Pinpoint the cell where the given text exists, returning its (X, Y) midpoint coordinate. 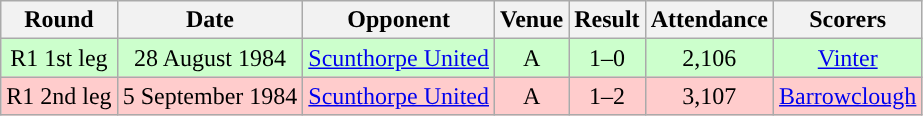
28 August 1984 (210, 58)
Result (607, 20)
Attendance (709, 20)
1–2 (607, 96)
Barrowclough (848, 96)
Round (59, 20)
R1 1st leg (59, 58)
Venue (532, 20)
3,107 (709, 96)
R1 2nd leg (59, 96)
2,106 (709, 58)
Scorers (848, 20)
1–0 (607, 58)
Date (210, 20)
5 September 1984 (210, 96)
Opponent (399, 20)
Vinter (848, 58)
